Scan for the cell matching the given text and deliver its [x, y] coordinate at center. 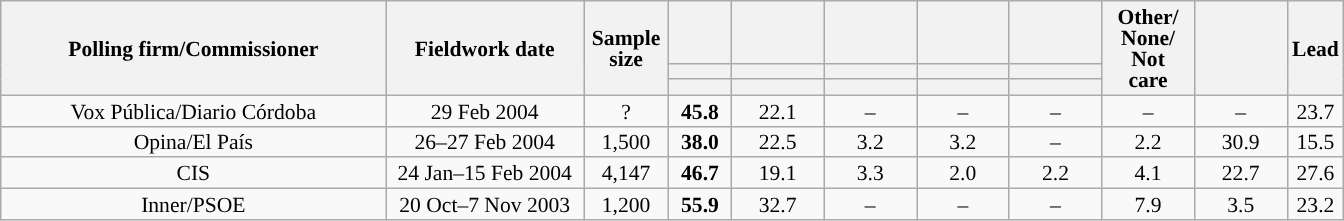
46.7 [700, 174]
Fieldwork date [485, 48]
26–27 Feb 2004 [485, 142]
1,200 [626, 204]
Inner/PSOE [194, 204]
CIS [194, 174]
27.6 [1316, 174]
1,500 [626, 142]
30.9 [1240, 142]
3.5 [1240, 204]
23.7 [1316, 110]
29 Feb 2004 [485, 110]
24 Jan–15 Feb 2004 [485, 174]
23.2 [1316, 204]
55.9 [700, 204]
4,147 [626, 174]
? [626, 110]
7.9 [1148, 204]
32.7 [778, 204]
2.0 [962, 174]
15.5 [1316, 142]
Opina/El País [194, 142]
45.8 [700, 110]
19.1 [778, 174]
3.3 [870, 174]
22.1 [778, 110]
Vox Pública/Diario Córdoba [194, 110]
Polling firm/Commissioner [194, 48]
22.5 [778, 142]
20 Oct–7 Nov 2003 [485, 204]
Lead [1316, 48]
Sample size [626, 48]
Other/None/Notcare [1148, 48]
4.1 [1148, 174]
38.0 [700, 142]
22.7 [1240, 174]
